Locate the cell with the specified text and output its [x, y] center coordinate. 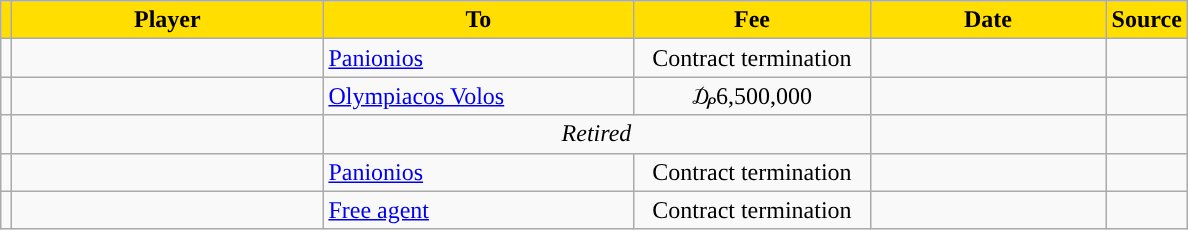
Olympiacos Volos [478, 96]
To [478, 20]
₯6,500,000 [752, 96]
Source [1146, 20]
Date [988, 20]
Retired [596, 134]
Player [168, 20]
Fee [752, 20]
Free agent [478, 210]
